Determine the (X, Y) coordinate at the center of the cell enclosing the given text.  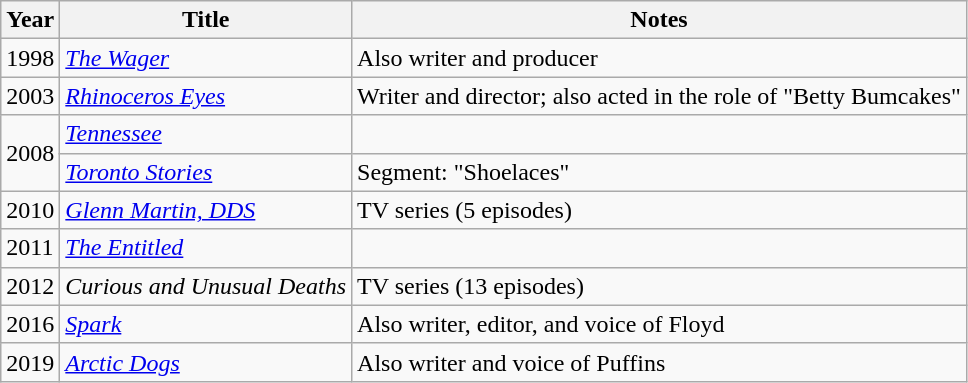
Writer and director; also acted in the role of "Betty Bumcakes" (660, 96)
The Entitled (206, 248)
Tennessee (206, 134)
The Wager (206, 58)
Curious and Unusual Deaths (206, 286)
2008 (30, 153)
Glenn Martin, DDS (206, 210)
2010 (30, 210)
TV series (5 episodes) (660, 210)
Spark (206, 324)
Title (206, 20)
2011 (30, 248)
Rhinoceros Eyes (206, 96)
2019 (30, 362)
Toronto Stories (206, 172)
TV series (13 episodes) (660, 286)
Also writer and voice of Puffins (660, 362)
2016 (30, 324)
Notes (660, 20)
Also writer and producer (660, 58)
Also writer, editor, and voice of Floyd (660, 324)
2012 (30, 286)
Segment: "Shoelaces" (660, 172)
Year (30, 20)
2003 (30, 96)
Arctic Dogs (206, 362)
1998 (30, 58)
